Return the [X, Y] coordinate for the center point of the cell that contains the specified text.  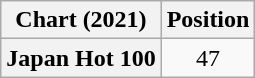
Position [208, 20]
Chart (2021) [81, 20]
47 [208, 58]
Japan Hot 100 [81, 58]
